For the text-containing cell, return its midpoint in [X, Y] coordinate format. 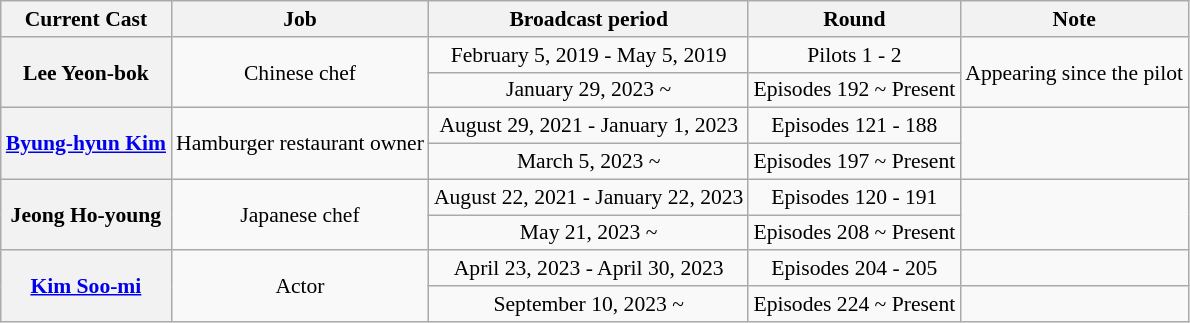
Episodes 224 ~ Present [854, 304]
Note [1074, 19]
Round [854, 19]
January 29, 2023 ~ [589, 90]
Kim Soo-mi [86, 286]
April 23, 2023 - April 30, 2023 [589, 269]
Broadcast period [589, 19]
Current Cast [86, 19]
Appearing since the pilot [1074, 72]
Episodes 121 - 188 [854, 126]
Episodes 120 - 191 [854, 197]
Pilots 1 - 2 [854, 55]
Lee Yeon-bok [86, 72]
Jeong Ho-young [86, 214]
Episodes 192 ~ Present [854, 90]
May 21, 2023 ~ [589, 233]
September 10, 2023 ~ [589, 304]
Hamburger restaurant owner [300, 144]
Actor [300, 286]
Byung-hyun Kim [86, 144]
Japanese chef [300, 214]
March 5, 2023 ~ [589, 162]
Job [300, 19]
Chinese chef [300, 72]
Episodes 208 ~ Present [854, 233]
Episodes 204 - 205 [854, 269]
February 5, 2019 - May 5, 2019 [589, 55]
August 22, 2021 - January 22, 2023 [589, 197]
Episodes 197 ~ Present [854, 162]
August 29, 2021 - January 1, 2023 [589, 126]
